Output the (x, y) coordinate of the center of the cell containing the given text.  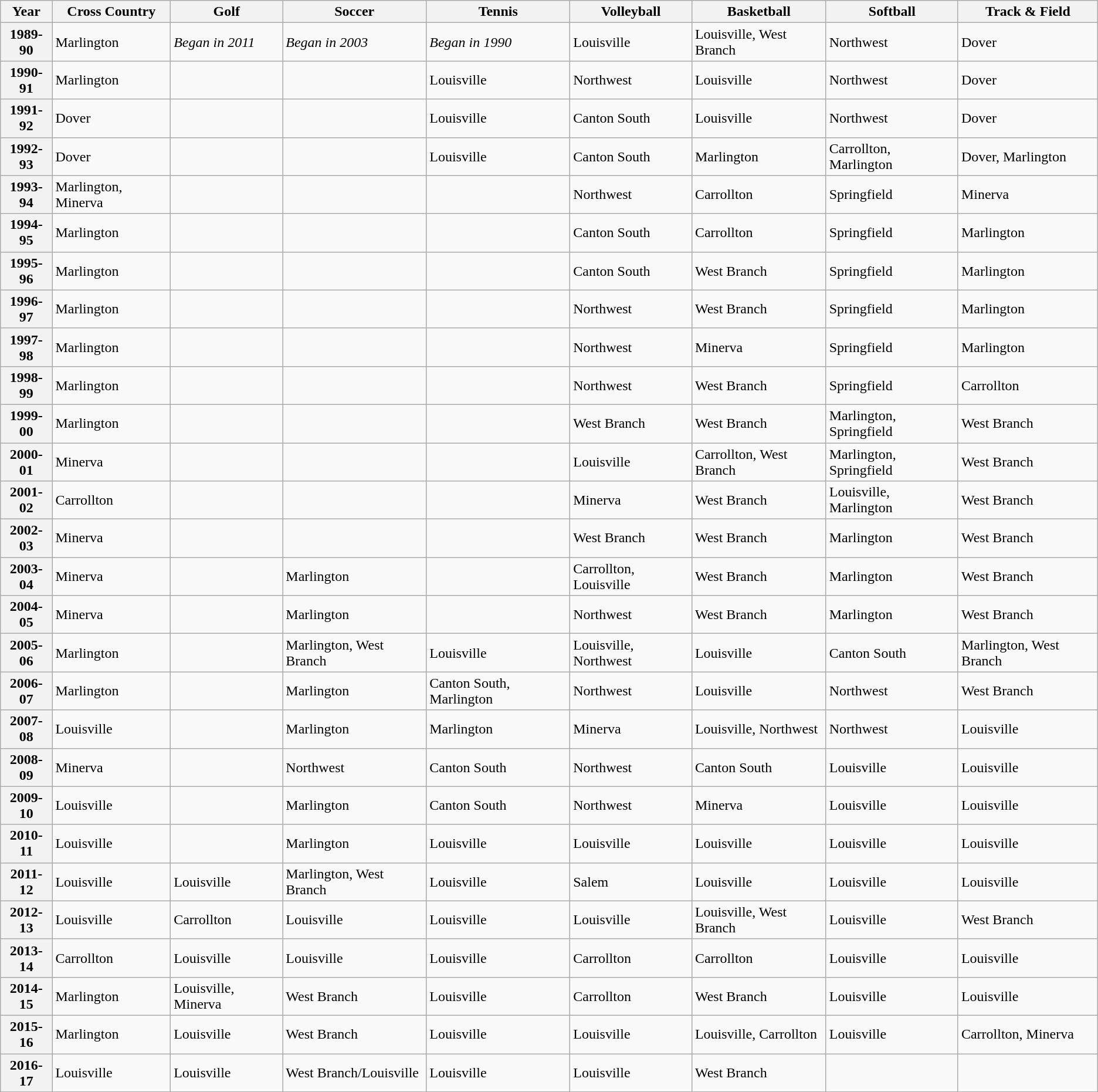
Basketball (759, 12)
1993-94 (26, 195)
Canton South, Marlington (499, 691)
2005-06 (26, 653)
Marlington, Minerva (111, 195)
2009-10 (26, 805)
2011-12 (26, 881)
1989-90 (26, 42)
1996-97 (26, 309)
2014-15 (26, 996)
Carrollton, Minerva (1028, 1034)
Carrollton, Louisville (631, 576)
Began in 2003 (354, 42)
1991-92 (26, 119)
2000-01 (26, 461)
Carrollton, West Branch (759, 461)
1997-98 (26, 347)
Carrollton, Marlington (892, 156)
2004-05 (26, 615)
Louisville, Marlington (892, 500)
2006-07 (26, 691)
1992-93 (26, 156)
2002-03 (26, 539)
Began in 2011 (226, 42)
Cross Country (111, 12)
2016-17 (26, 1073)
Softball (892, 12)
Louisville, Minerva (226, 996)
Dover, Marlington (1028, 156)
Began in 1990 (499, 42)
1990-91 (26, 80)
Golf (226, 12)
2012-13 (26, 920)
1999-00 (26, 424)
Tennis (499, 12)
1998-99 (26, 385)
2013-14 (26, 958)
Soccer (354, 12)
Salem (631, 881)
2015-16 (26, 1034)
Year (26, 12)
1995-96 (26, 271)
2001-02 (26, 500)
West Branch/Louisville (354, 1073)
1994-95 (26, 232)
2007-08 (26, 729)
2008-09 (26, 768)
2010-11 (26, 844)
2003-04 (26, 576)
Louisville, Carrollton (759, 1034)
Track & Field (1028, 12)
Volleyball (631, 12)
